For the text-containing cell, return its midpoint in [x, y] coordinate format. 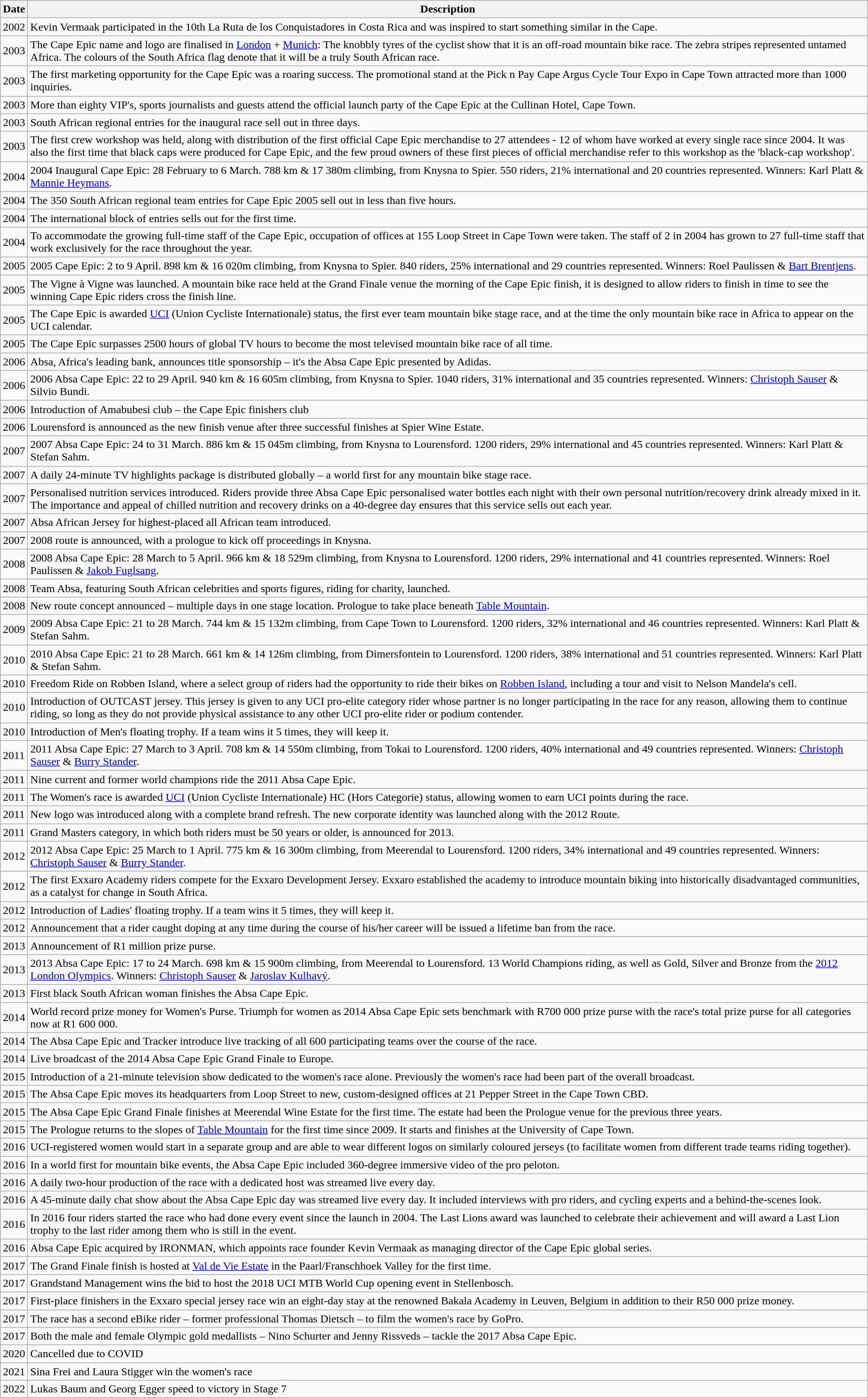
Live broadcast of the 2014 Absa Cape Epic Grand Finale to Europe. [448, 1059]
Kevin Vermaak participated in the 10th La Ruta de los Conquistadores in Costa Rica and was inspired to start something similar in the Cape. [448, 27]
Sina Frei and Laura Stigger win the women's race [448, 1372]
Introduction of a 21-minute television show dedicated to the women's race alone. Previously the women's race had been part of the overall broadcast. [448, 1077]
Absa African Jersey for highest-placed all African team introduced. [448, 523]
2022 [14, 1389]
New route concept announced – multiple days in one stage location. Prologue to take place beneath Table Mountain. [448, 606]
Lourensford is announced as the new finish venue after three successful finishes at Spier Wine Estate. [448, 427]
2009 [14, 630]
Date [14, 9]
The Cape Epic surpasses 2500 hours of global TV hours to become the most televised mountain bike race of all time. [448, 344]
The Absa Cape Epic and Tracker introduce live tracking of all 600 participating teams over the course of the race. [448, 1041]
Grand Masters category, in which both riders must be 50 years or older, is announced for 2013. [448, 832]
Both the male and female Olympic gold medallists – Nino Schurter and Jenny Rissveds – tackle the 2017 Absa Cape Epic. [448, 1336]
The Women's race is awarded UCI (Union Cycliste Internationale) HC (Hors Categorie) status, allowing women to earn UCI points during the race. [448, 797]
Team Absa, featuring South African celebrities and sports figures, riding for charity, launched. [448, 588]
Announcement of R1 million prize purse. [448, 945]
The Grand Finale finish is hosted at Val de Vie Estate in the Paarl/Franschhoek Valley for the first time. [448, 1265]
Grandstand Management wins the bid to host the 2018 UCI MTB World Cup opening event in Stellenbosch. [448, 1283]
Nine current and former world champions ride the 2011 Absa Cape Epic. [448, 779]
Description [448, 9]
A daily 24-minute TV highlights package is distributed globally – a world first for any mountain bike stage race. [448, 475]
2021 [14, 1372]
First black South African woman finishes the Absa Cape Epic. [448, 993]
Introduction of Amabubesi club – the Cape Epic finishers club [448, 409]
Lukas Baum and Georg Egger speed to victory in Stage 7 [448, 1389]
Announcement that a rider caught doping at any time during the course of his/her career will be issued a lifetime ban from the race. [448, 928]
The Prologue returns to the slopes of Table Mountain for the first time since 2009. It starts and finishes at the University of Cape Town. [448, 1130]
2020 [14, 1354]
New logo was introduced along with a complete brand refresh. The new corporate identity was launched along with the 2012 Route. [448, 815]
2002 [14, 27]
The 350 South African regional team entries for Cape Epic 2005 sell out in less than five hours. [448, 200]
Introduction of Men's floating trophy. If a team wins it 5 times, they will keep it. [448, 732]
The Absa Cape Epic moves its headquarters from Loop Street to new, custom-designed offices at 21 Pepper Street in the Cape Town CBD. [448, 1094]
2008 route is announced, with a prologue to kick off proceedings in Knysna. [448, 540]
South African regional entries for the inaugural race sell out in three days. [448, 122]
More than eighty VIP's, sports journalists and guests attend the official launch party of the Cape Epic at the Cullinan Hotel, Cape Town. [448, 105]
Absa, Africa's leading bank, announces title sponsorship – it's the Absa Cape Epic presented by Adidas. [448, 362]
The race has a second eBike rider – former professional Thomas Dietsch – to film the women's race by GoPro. [448, 1318]
A daily two-hour production of the race with a dedicated host was streamed live every day. [448, 1182]
In a world first for mountain bike events, the Absa Cape Epic included 360-degree immersive video of the pro peloton. [448, 1165]
Introduction of Ladies' floating trophy. If a team wins it 5 times, they will keep it. [448, 910]
The international block of entries sells out for the first time. [448, 218]
Cancelled due to COVID [448, 1354]
Absa Cape Epic acquired by IRONMAN, which appoints race founder Kevin Vermaak as managing director of the Cape Epic global series. [448, 1248]
